Capture the cell that displays the provided text and extract its [X, Y] central coordinate. 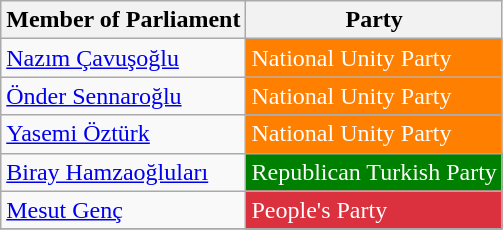
Nazım Çavuşoğlu [124, 58]
Party [374, 20]
Mesut Genç [124, 210]
Biray Hamzaoğluları [124, 172]
Member of Parliament [124, 20]
People's Party [374, 210]
Republican Turkish Party [374, 172]
Yasemi Öztürk [124, 134]
Önder Sennaroğlu [124, 96]
